For the text-containing cell, return its midpoint in (x, y) coordinate format. 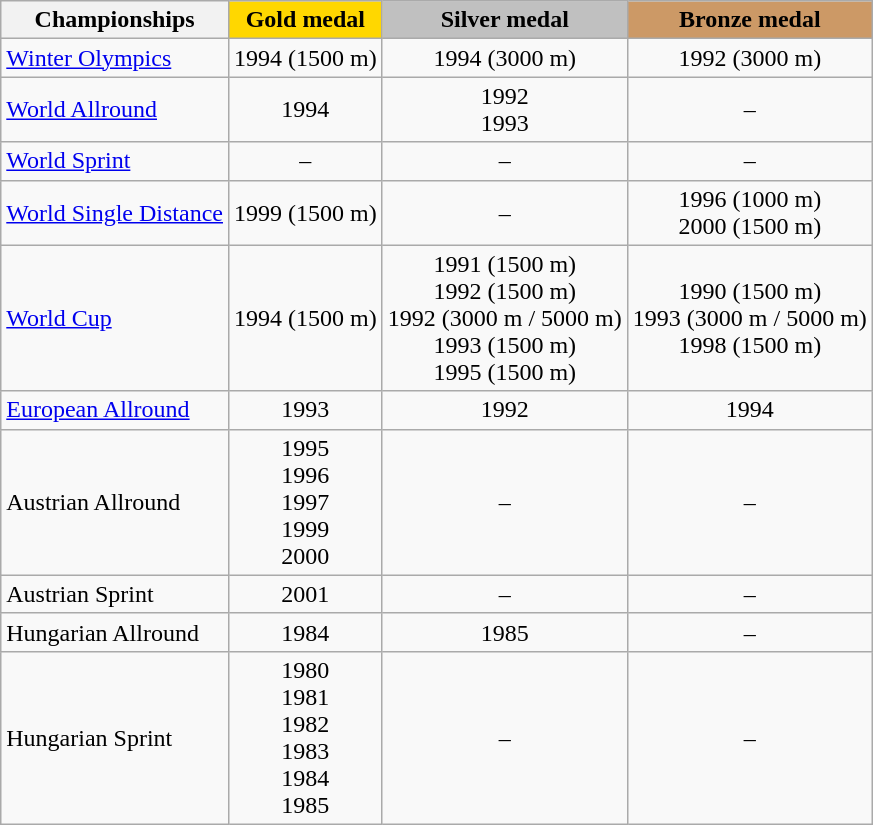
European Allround (115, 410)
1984 (306, 632)
Championships (115, 20)
Austrian Allround (115, 502)
World Sprint (115, 161)
Hungarian Allround (115, 632)
1994 (3000 m) (504, 58)
1999 (1500 m) (306, 212)
Silver medal (504, 20)
World Cup (115, 318)
1990 (1500 m) 1993 (3000 m / 5000 m) 1998 (1500 m) (750, 318)
World Single Distance (115, 212)
Austrian Sprint (115, 594)
1992 1993 (504, 110)
World Allround (115, 110)
1992 (504, 410)
Hungarian Sprint (115, 738)
Winter Olympics (115, 58)
1985 (504, 632)
1992 (3000 m) (750, 58)
1991 (1500 m) 1992 (1500 m) 1992 (3000 m / 5000 m) 1993 (1500 m) 1995 (1500 m) (504, 318)
1993 (306, 410)
2001 (306, 594)
1980 1981 1982 1983 1984 1985 (306, 738)
Gold medal (306, 20)
Bronze medal (750, 20)
1995 1996 1997 1999 2000 (306, 502)
1996 (1000 m) 2000 (1500 m) (750, 212)
